Find where the given text appears and provide that cell's center as [x, y] coordinate. 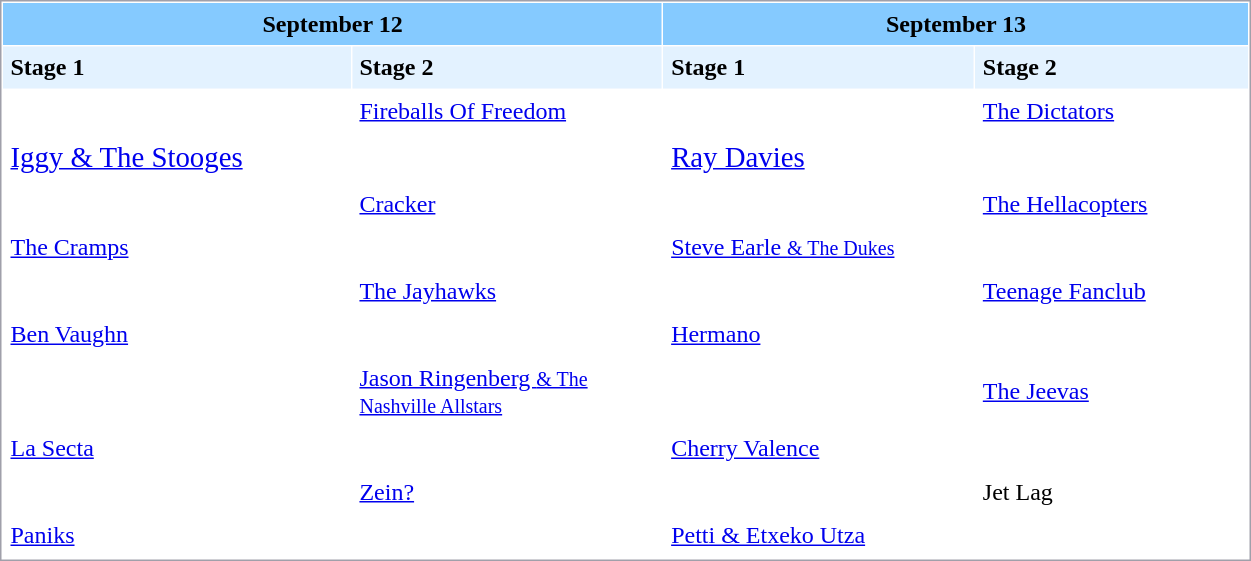
Paniks [176, 535]
La Secta [176, 449]
The Jayhawks [507, 291]
The Jeevas [1112, 392]
Cherry Valence [819, 449]
Cracker [507, 204]
September 13 [956, 24]
Steve Earle & The Dukes [819, 247]
Petti & Etxeko Utza [819, 535]
Fireballs Of Freedom [507, 111]
Ray Davies [819, 158]
The Cramps [176, 247]
Zein? [507, 492]
Hermano [819, 335]
Teenage Fanclub [1112, 291]
The Hellacopters [1112, 204]
Jason Ringenberg & The Nashville Allstars [507, 392]
The Dictators [1112, 111]
Jet Lag [1112, 492]
Iggy & The Stooges [176, 158]
September 12 [332, 24]
Ben Vaughn [176, 335]
